From the cell containing the given text, extract its center point as [X, Y] coordinate. 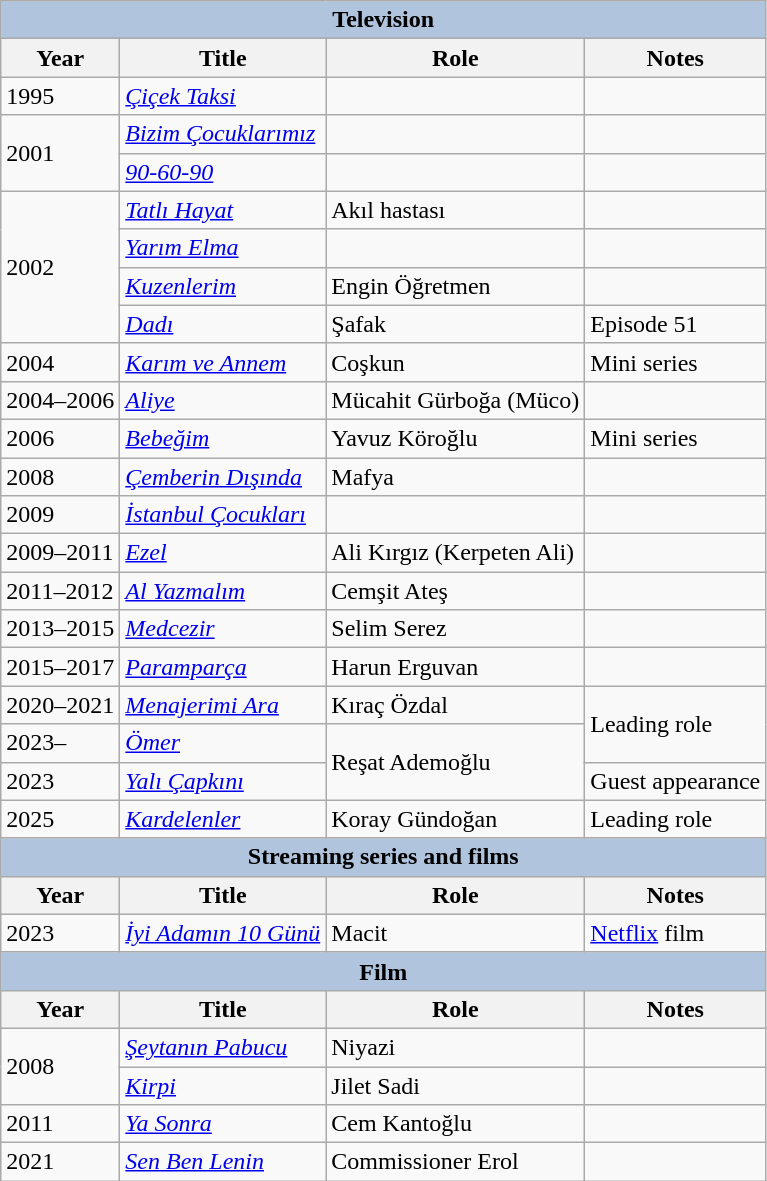
Al Yazmalım [223, 591]
Şafak [456, 324]
Mücahit Gürboğa (Müco) [456, 400]
Guest appearance [676, 781]
2021 [60, 1162]
Ya Sonra [223, 1124]
Kuzenlerim [223, 286]
Çemberin Dışında [223, 477]
2004–2006 [60, 400]
Film [384, 971]
Akıl hastası [456, 210]
90-60-90 [223, 172]
Kardelenler [223, 819]
Television [384, 20]
İstanbul Çocukları [223, 515]
2020–2021 [60, 705]
Bizim Çocuklarımız [223, 134]
Cemşit Ateş [456, 591]
İyi Adamın 10 Günü [223, 933]
Ezel [223, 553]
Mafya [456, 477]
2011–2012 [60, 591]
2023– [60, 743]
Jilet Sadi [456, 1085]
Netflix film [676, 933]
2001 [60, 153]
Harun Erguvan [456, 667]
2004 [60, 362]
Ömer [223, 743]
Karım ve Annem [223, 362]
Şeytanın Pabucu [223, 1047]
Episode 51 [676, 324]
2015–2017 [60, 667]
Coşkun [456, 362]
2009 [60, 515]
Yarım Elma [223, 248]
2013–2015 [60, 629]
2006 [60, 438]
Dadı [223, 324]
Çiçek Taksi [223, 96]
Bebeğim [223, 438]
Kıraç Özdal [456, 705]
Sen Ben Lenin [223, 1162]
Macit [456, 933]
Ali Kırgız (Kerpeten Ali) [456, 553]
Koray Gündoğan [456, 819]
Menajerimi Ara [223, 705]
Aliye [223, 400]
2025 [60, 819]
Kirpi [223, 1085]
Yalı Çapkını [223, 781]
Reşat Ademoğlu [456, 762]
2009–2011 [60, 553]
Engin Öğretmen [456, 286]
Selim Serez [456, 629]
Streaming series and films [384, 857]
2002 [60, 267]
Yavuz Köroğlu [456, 438]
Commissioner Erol [456, 1162]
Paramparça [223, 667]
Cem Kantoğlu [456, 1124]
Niyazi [456, 1047]
1995 [60, 96]
Medcezir [223, 629]
Tatlı Hayat [223, 210]
2011 [60, 1124]
